Search for the cell housing the specified text and yield its [x, y] center coordinate. 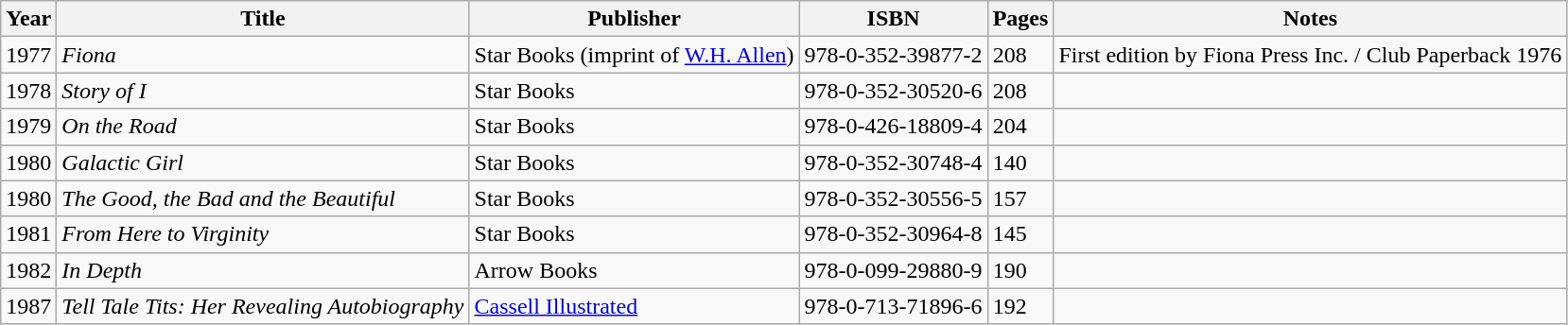
978-0-352-39877-2 [893, 55]
978-0-352-30556-5 [893, 198]
978-0-099-29880-9 [893, 270]
1987 [28, 306]
Notes [1311, 19]
1979 [28, 127]
First edition by Fiona Press Inc. / Club Paperback 1976 [1311, 55]
157 [1020, 198]
145 [1020, 234]
Title [263, 19]
140 [1020, 162]
Cassell Illustrated [634, 306]
Arrow Books [634, 270]
Story of I [263, 91]
1981 [28, 234]
978-0-426-18809-4 [893, 127]
1978 [28, 91]
The Good, the Bad and the Beautiful [263, 198]
978-0-352-30964-8 [893, 234]
Publisher [634, 19]
978-0-713-71896-6 [893, 306]
ISBN [893, 19]
Star Books (imprint of W.H. Allen) [634, 55]
978-0-352-30520-6 [893, 91]
From Here to Virginity [263, 234]
1982 [28, 270]
On the Road [263, 127]
192 [1020, 306]
In Depth [263, 270]
Pages [1020, 19]
Tell Tale Tits: Her Revealing Autobiography [263, 306]
1977 [28, 55]
978-0-352-30748-4 [893, 162]
190 [1020, 270]
Galactic Girl [263, 162]
204 [1020, 127]
Year [28, 19]
Fiona [263, 55]
